Pinpoint the cell where the given text exists, returning its (x, y) midpoint coordinate. 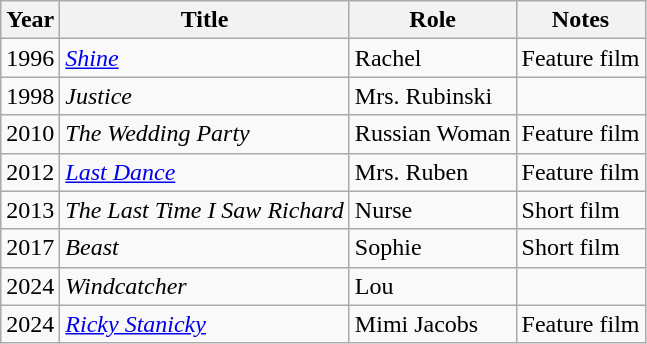
Justice (205, 96)
Nurse (432, 210)
Mrs. Ruben (432, 172)
Last Dance (205, 172)
Year (30, 20)
Notes (580, 20)
Title (205, 20)
The Last Time I Saw Richard (205, 210)
Sophie (432, 248)
Windcatcher (205, 286)
2017 (30, 248)
Mrs. Rubinski (432, 96)
Beast (205, 248)
Mimi Jacobs (432, 324)
1998 (30, 96)
Lou (432, 286)
Russian Woman (432, 134)
2013 (30, 210)
Ricky Stanicky (205, 324)
2010 (30, 134)
2012 (30, 172)
The Wedding Party (205, 134)
Rachel (432, 58)
1996 (30, 58)
Role (432, 20)
Shine (205, 58)
